Pinpoint the cell where the given text exists, returning its (X, Y) midpoint coordinate. 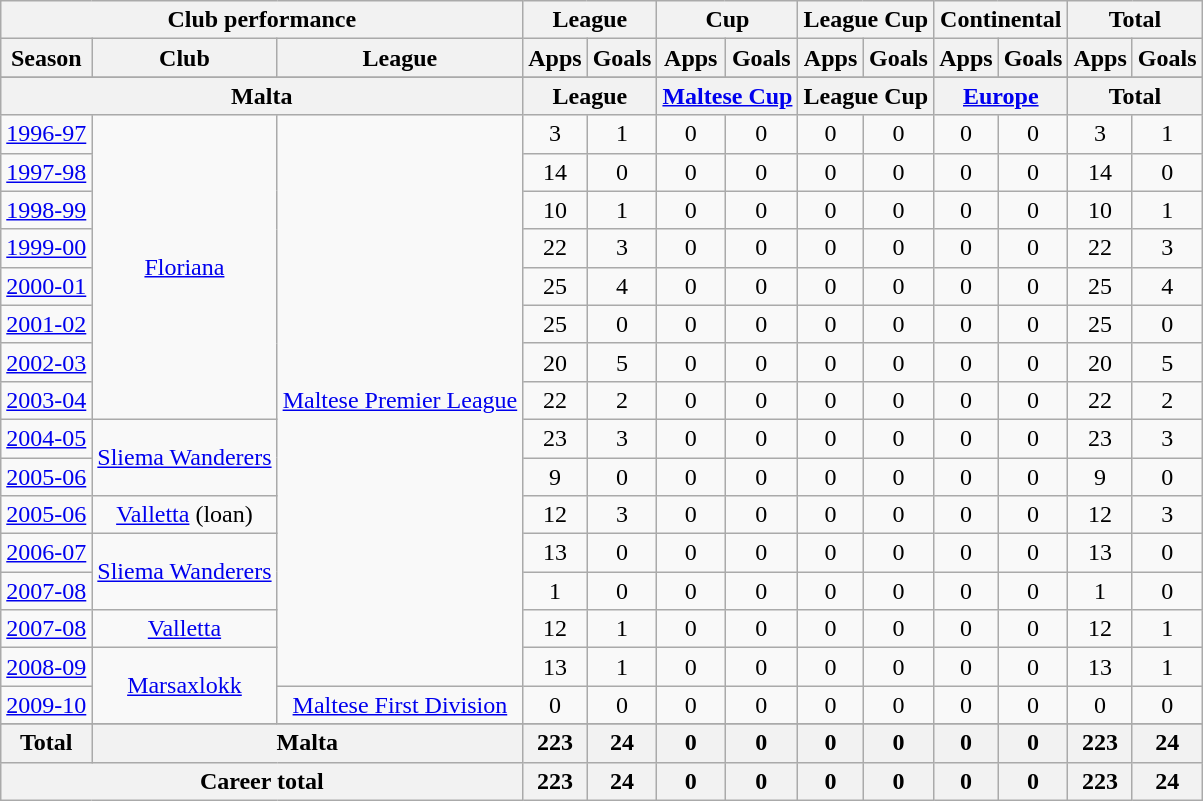
Career total (262, 781)
Continental (1001, 20)
1998-99 (46, 210)
Europe (1001, 96)
1999-00 (46, 248)
1996-97 (46, 134)
Maltese First Division (400, 705)
Club performance (262, 20)
Valletta (loan) (184, 515)
Valletta (184, 629)
2000-01 (46, 286)
1997-98 (46, 172)
2004-05 (46, 438)
2001-02 (46, 324)
2002-03 (46, 362)
2003-04 (46, 400)
Cup (728, 20)
Marsaxlokk (184, 686)
2009-10 (46, 705)
Season (46, 58)
2006-07 (46, 553)
2008-09 (46, 667)
Maltese Premier League (400, 400)
Maltese Cup (728, 96)
Floriana (184, 267)
Club (184, 58)
